Find where the given text appears and provide that cell's center as (X, Y) coordinate. 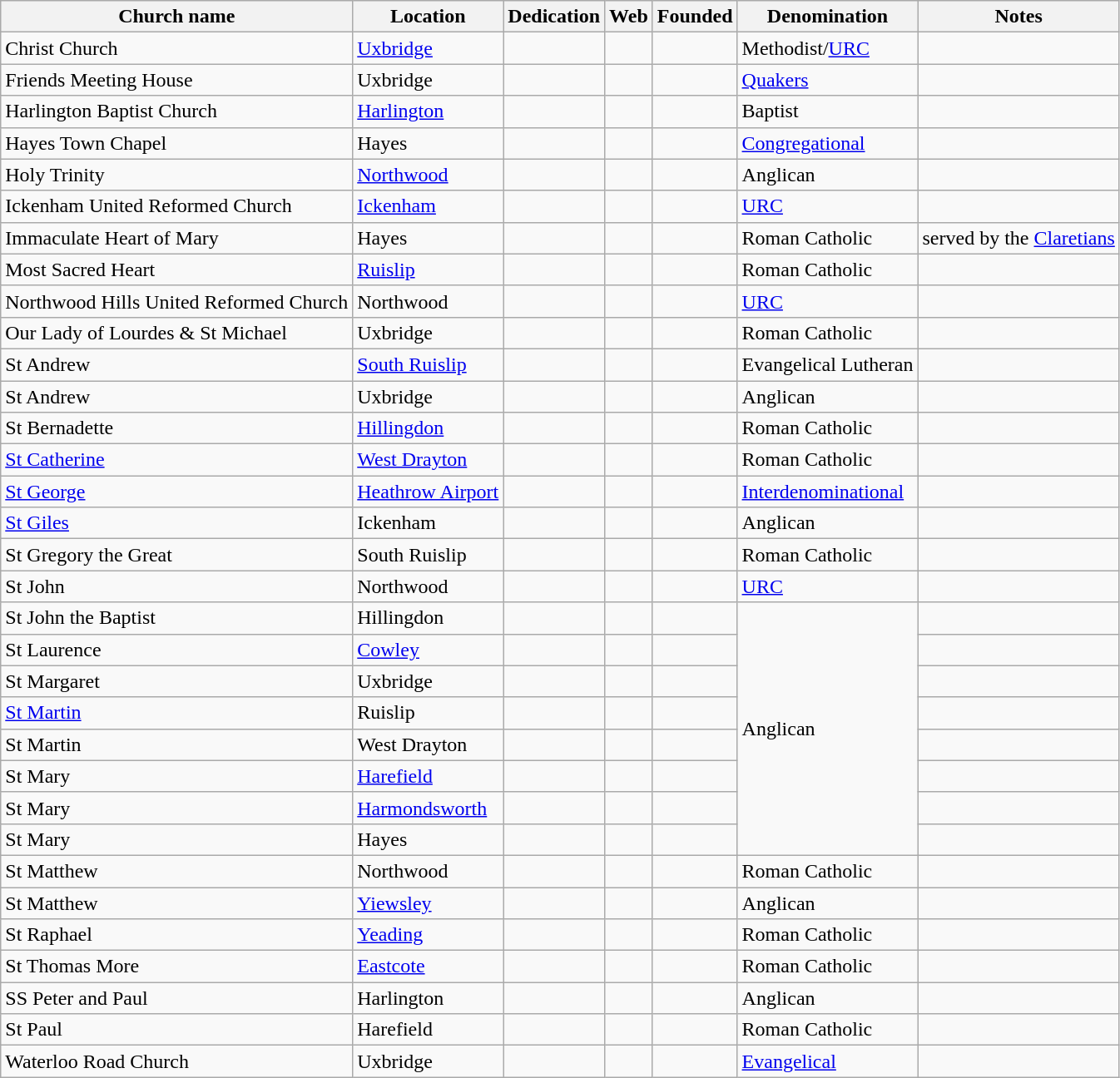
St Gregory the Great (176, 555)
St Margaret (176, 681)
Church name (176, 17)
Evangelical Lutheran (827, 364)
Hayes Town Chapel (176, 143)
Founded (695, 17)
Baptist (827, 111)
Dedication (554, 17)
Evangelical (827, 1061)
served by the Claretians (1018, 238)
Heathrow Airport (428, 492)
Most Sacred Heart (176, 269)
Cowley (428, 650)
Holy Trinity (176, 175)
St Laurence (176, 650)
Eastcote (428, 967)
Yiewsley (428, 902)
St Raphael (176, 935)
Methodist/URC (827, 48)
St Bernadette (176, 428)
Web (629, 17)
St Thomas More (176, 967)
Our Lady of Lourdes & St Michael (176, 333)
St John the Baptist (176, 618)
Ickenham United Reformed Church (176, 206)
Denomination (827, 17)
St John (176, 586)
Friends Meeting House (176, 80)
Interdenominational (827, 492)
St George (176, 492)
Yeading (428, 935)
Waterloo Road Church (176, 1061)
Harmondsworth (428, 808)
Immaculate Heart of Mary (176, 238)
Northwood Hills United Reformed Church (176, 301)
St Catherine (176, 460)
SS Peter and Paul (176, 998)
St Giles (176, 523)
Location (428, 17)
Christ Church (176, 48)
St Paul (176, 1030)
Notes (1018, 17)
Congregational (827, 143)
Quakers (827, 80)
Harlington Baptist Church (176, 111)
